Search for the cell housing the specified text and yield its [x, y] center coordinate. 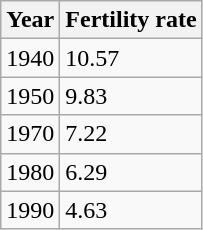
1950 [30, 96]
1980 [30, 172]
1940 [30, 58]
6.29 [131, 172]
7.22 [131, 134]
1970 [30, 134]
4.63 [131, 210]
Year [30, 20]
Fertility rate [131, 20]
9.83 [131, 96]
10.57 [131, 58]
1990 [30, 210]
